Detect which cell encompasses the target text, then output its [X, Y] center coordinate. 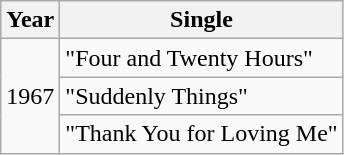
Year [30, 20]
1967 [30, 96]
Single [202, 20]
"Four and Twenty Hours" [202, 58]
"Thank You for Loving Me" [202, 134]
"Suddenly Things" [202, 96]
